Extract the (X, Y) coordinate from the center of the cell holding the provided text.  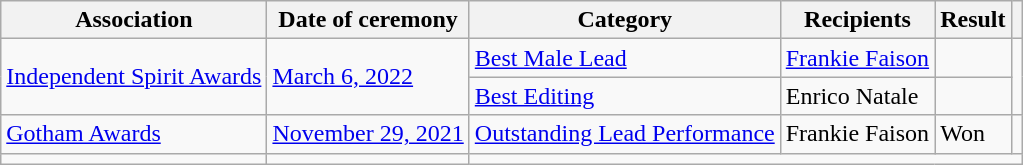
Date of ceremony (368, 20)
Association (134, 20)
Outstanding Lead Performance (624, 134)
Independent Spirit Awards (134, 77)
Best Male Lead (624, 58)
Result (973, 20)
Won (973, 134)
Category (624, 20)
Best Editing (624, 96)
Recipients (857, 20)
Enrico Natale (857, 96)
Gotham Awards (134, 134)
March 6, 2022 (368, 77)
November 29, 2021 (368, 134)
